Extract the [X, Y] coordinate from the center of the cell holding the provided text.  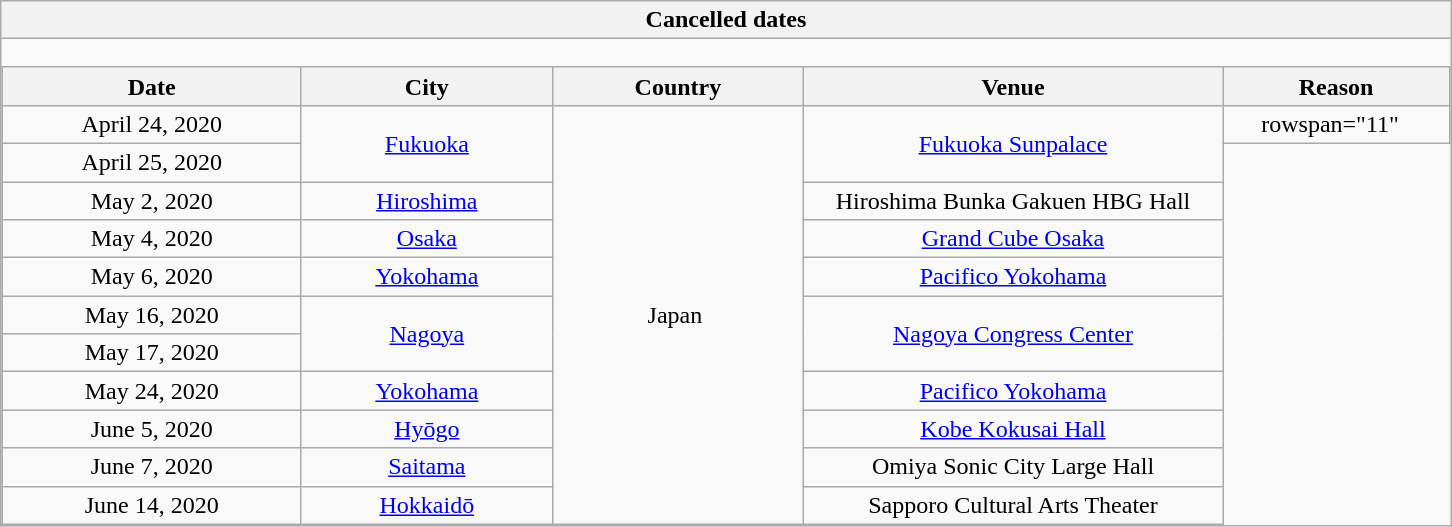
City [426, 86]
June 7, 2020 [152, 467]
Grand Cube Osaka [1012, 239]
May 16, 2020 [152, 315]
Date [152, 86]
Hiroshima [426, 201]
April 24, 2020 [152, 124]
Fukuoka Sunpalace [1012, 143]
Saitama [426, 467]
rowspan="11" [1336, 124]
Country [678, 86]
Hokkaidō [426, 505]
Cancelled dates [726, 20]
May 2, 2020 [152, 201]
June 5, 2020 [152, 429]
Reason [1336, 86]
Fukuoka [426, 143]
Venue [1012, 86]
Omiya Sonic City Large Hall [1012, 467]
Osaka [426, 239]
May 24, 2020 [152, 391]
Hiroshima Bunka Gakuen HBG Hall [1012, 201]
April 25, 2020 [152, 162]
Japan [678, 314]
Kobe Kokusai Hall [1012, 429]
June 14, 2020 [152, 505]
Hyōgo [426, 429]
Sapporo Cultural Arts Theater [1012, 505]
May 17, 2020 [152, 353]
Nagoya [426, 334]
May 4, 2020 [152, 239]
Nagoya Congress Center [1012, 334]
May 6, 2020 [152, 277]
